Find where the given text appears and provide that cell's center as [X, Y] coordinate. 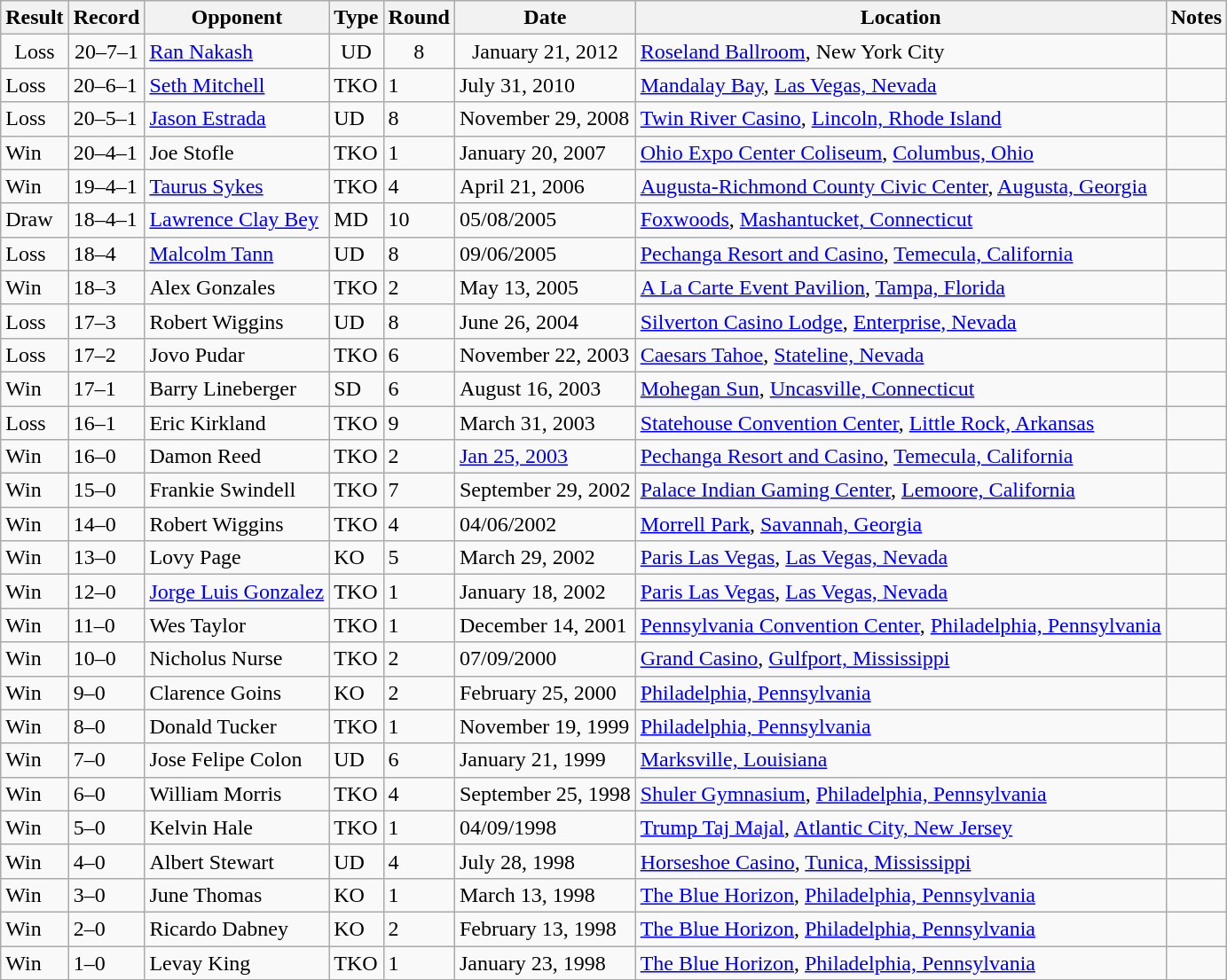
Roseland Ballroom, New York City [901, 51]
July 31, 2010 [545, 85]
January 21, 2012 [545, 51]
SD [357, 388]
Alex Gonzales [237, 287]
Result [35, 18]
Taurus Sykes [237, 186]
November 29, 2008 [545, 119]
20–5–1 [106, 119]
5–0 [106, 827]
December 14, 2001 [545, 625]
10 [419, 220]
15–0 [106, 490]
February 13, 1998 [545, 929]
Palace Indian Gaming Center, Lemoore, California [901, 490]
March 13, 1998 [545, 895]
March 31, 2003 [545, 423]
7–0 [106, 760]
Kelvin Hale [237, 827]
5 [419, 558]
July 28, 1998 [545, 861]
12–0 [106, 592]
Albert Stewart [237, 861]
Shuler Gymnasium, Philadelphia, Pennsylvania [901, 794]
Marksville, Louisiana [901, 760]
Lovy Page [237, 558]
20–6–1 [106, 85]
MD [357, 220]
17–2 [106, 355]
Donald Tucker [237, 726]
Eric Kirkland [237, 423]
September 25, 1998 [545, 794]
3–0 [106, 895]
March 29, 2002 [545, 558]
Draw [35, 220]
A La Carte Event Pavilion, Tampa, Florida [901, 287]
Type [357, 18]
16–1 [106, 423]
2–0 [106, 929]
Morrell Park, Savannah, Georgia [901, 524]
May 13, 2005 [545, 287]
June Thomas [237, 895]
February 25, 2000 [545, 693]
Horseshoe Casino, Tunica, Mississippi [901, 861]
Caesars Tahoe, Stateline, Nevada [901, 355]
November 22, 2003 [545, 355]
05/08/2005 [545, 220]
Pennsylvania Convention Center, Philadelphia, Pennsylvania [901, 625]
Mohegan Sun, Uncasville, Connecticut [901, 388]
William Morris [237, 794]
Date [545, 18]
Lawrence Clay Bey [237, 220]
18–3 [106, 287]
January 20, 2007 [545, 153]
Clarence Goins [237, 693]
6–0 [106, 794]
Joe Stofle [237, 153]
Ran Nakash [237, 51]
7 [419, 490]
Notes [1196, 18]
June 26, 2004 [545, 321]
August 16, 2003 [545, 388]
04/06/2002 [545, 524]
Trump Taj Majal, Atlantic City, New Jersey [901, 827]
Mandalay Bay, Las Vegas, Nevada [901, 85]
Augusta-Richmond County Civic Center, Augusta, Georgia [901, 186]
11–0 [106, 625]
Location [901, 18]
Statehouse Convention Center, Little Rock, Arkansas [901, 423]
Record [106, 18]
20–4–1 [106, 153]
Seth Mitchell [237, 85]
Ohio Expo Center Coliseum, Columbus, Ohio [901, 153]
8–0 [106, 726]
19–4–1 [106, 186]
Opponent [237, 18]
Jovo Pudar [237, 355]
1–0 [106, 962]
04/09/1998 [545, 827]
10–0 [106, 659]
20–7–1 [106, 51]
Wes Taylor [237, 625]
September 29, 2002 [545, 490]
Jose Felipe Colon [237, 760]
4–0 [106, 861]
16–0 [106, 457]
January 21, 1999 [545, 760]
9 [419, 423]
November 19, 1999 [545, 726]
Damon Reed [237, 457]
Grand Casino, Gulfport, Mississippi [901, 659]
14–0 [106, 524]
18–4–1 [106, 220]
Barry Lineberger [237, 388]
17–1 [106, 388]
January 23, 1998 [545, 962]
13–0 [106, 558]
18–4 [106, 254]
09/06/2005 [545, 254]
Ricardo Dabney [237, 929]
Nicholus Nurse [237, 659]
Frankie Swindell [237, 490]
Levay King [237, 962]
Twin River Casino, Lincoln, Rhode Island [901, 119]
Malcolm Tann [237, 254]
January 18, 2002 [545, 592]
Round [419, 18]
07/09/2000 [545, 659]
9–0 [106, 693]
Jason Estrada [237, 119]
Foxwoods, Mashantucket, Connecticut [901, 220]
Jan 25, 2003 [545, 457]
Jorge Luis Gonzalez [237, 592]
April 21, 2006 [545, 186]
17–3 [106, 321]
Silverton Casino Lodge, Enterprise, Nevada [901, 321]
